Output the (X, Y) coordinate of the center of the cell containing the given text.  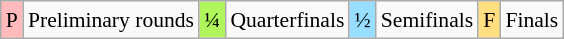
Preliminary rounds (111, 20)
Semifinals (427, 20)
¼ (212, 20)
½ (362, 20)
Quarterfinals (287, 20)
Finals (532, 20)
P (12, 20)
F (489, 20)
